Search for the cell housing the specified text and yield its [x, y] center coordinate. 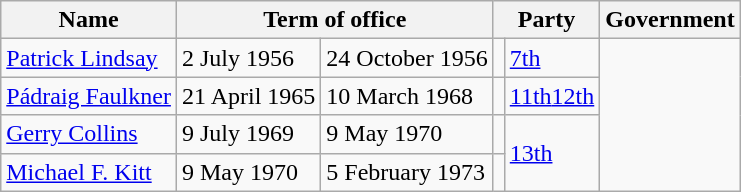
Pádraig Faulkner [89, 96]
Gerry Collins [89, 134]
13th [552, 153]
Party [546, 20]
2 July 1956 [248, 58]
10 March 1968 [407, 96]
Government [670, 20]
5 February 1973 [407, 172]
Michael F. Kitt [89, 172]
Name [89, 20]
Term of office [334, 20]
9 July 1969 [248, 134]
7th [552, 58]
Patrick Lindsay [89, 58]
24 October 1956 [407, 58]
11th12th [552, 96]
21 April 1965 [248, 96]
